Identify which cell holds the provided text, then report its (X, Y) central coordinate. 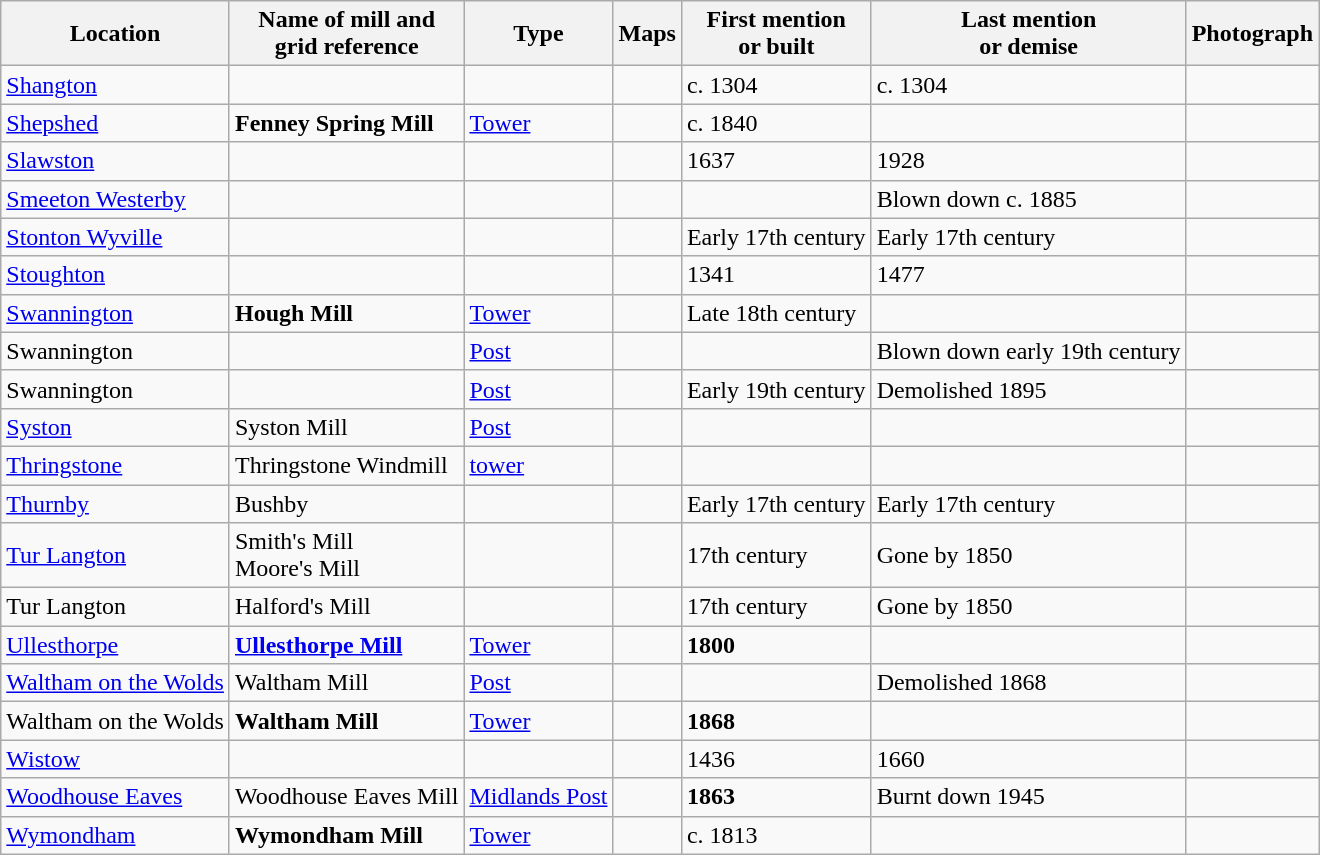
1868 (776, 721)
Maps (647, 34)
Syston (116, 427)
First mentionor built (776, 34)
Halford's Mill (346, 607)
Ullesthorpe (116, 645)
Woodhouse Eaves Mill (346, 797)
Late 18th century (776, 313)
Wistow (116, 759)
1863 (776, 797)
Wymondham Mill (346, 835)
Smeeton Westerby (116, 199)
Early 19th century (776, 389)
Thringstone (116, 465)
Midlands Post (538, 797)
tower (538, 465)
Shangton (116, 85)
Demolished 1868 (1028, 683)
Location (116, 34)
1436 (776, 759)
c. 1813 (776, 835)
Demolished 1895 (1028, 389)
Fenney Spring Mill (346, 123)
1660 (1028, 759)
Smith's MillMoore's Mill (346, 556)
Thringstone Windmill (346, 465)
Blown down c. 1885 (1028, 199)
1477 (1028, 275)
Wymondham (116, 835)
Stoughton (116, 275)
1341 (776, 275)
Slawston (116, 161)
Stonton Wyville (116, 237)
Blown down early 19th century (1028, 351)
Woodhouse Eaves (116, 797)
Shepshed (116, 123)
Thurnby (116, 503)
Bushby (346, 503)
1928 (1028, 161)
Photograph (1252, 34)
Last mention or demise (1028, 34)
1800 (776, 645)
Name of mill andgrid reference (346, 34)
Hough Mill (346, 313)
Type (538, 34)
Ullesthorpe Mill (346, 645)
c. 1840 (776, 123)
Burnt down 1945 (1028, 797)
Syston Mill (346, 427)
1637 (776, 161)
